Provide the [x, y] coordinate of the cell's center where the given text is located.  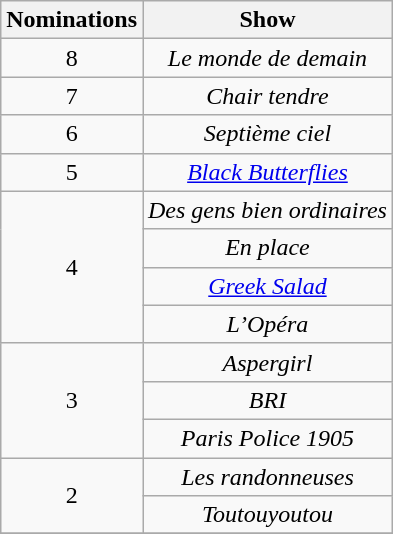
Le monde de demain [267, 58]
5 [72, 172]
Septième ciel [267, 134]
4 [72, 267]
Paris Police 1905 [267, 438]
Show [267, 20]
8 [72, 58]
En place [267, 248]
Des gens bien ordinaires [267, 210]
L’Opéra [267, 324]
BRI [267, 400]
2 [72, 496]
Greek Salad [267, 286]
6 [72, 134]
Chair tendre [267, 96]
3 [72, 400]
Aspergirl [267, 362]
Black Butterflies [267, 172]
Nominations [72, 20]
7 [72, 96]
Les randonneuses [267, 477]
Toutouyoutou [267, 515]
